Find where the given text appears and provide that cell's center as (x, y) coordinate. 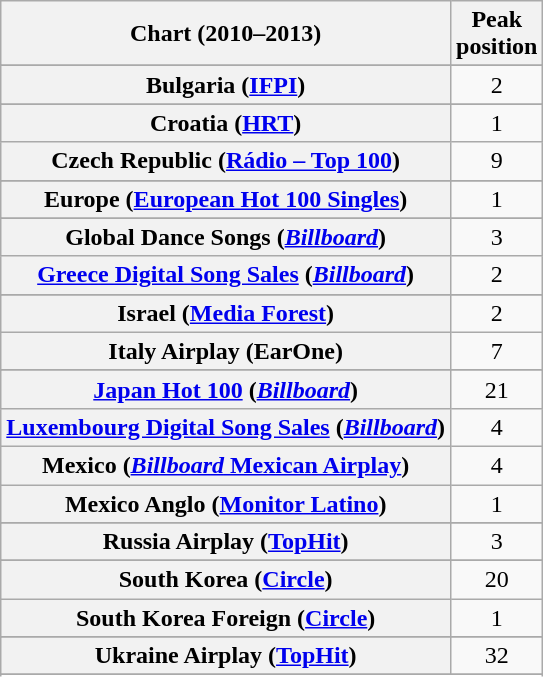
32 (497, 656)
20 (497, 580)
Europe (European Hot 100 Singles) (226, 199)
21 (497, 389)
Croatia (HRT) (226, 123)
South Korea (Circle) (226, 580)
Czech Republic (Rádio – Top 100) (226, 161)
Russia Airplay (TopHit) (226, 542)
Bulgaria (IFPI) (226, 85)
Greece Digital Song Sales (Billboard) (226, 275)
Ukraine Airplay (TopHit) (226, 656)
Israel (Media Forest) (226, 313)
Peakposition (497, 34)
Japan Hot 100 (Billboard) (226, 389)
Italy Airplay (EarOne) (226, 351)
South Korea Foreign (Circle) (226, 618)
Chart (2010–2013) (226, 34)
Mexico (Billboard Mexican Airplay) (226, 465)
9 (497, 161)
7 (497, 351)
Luxembourg Digital Song Sales (Billboard) (226, 427)
Global Dance Songs (Billboard) (226, 237)
Mexico Anglo (Monitor Latino) (226, 503)
